Determine the (x, y) coordinate at the center of the cell enclosing the given text.  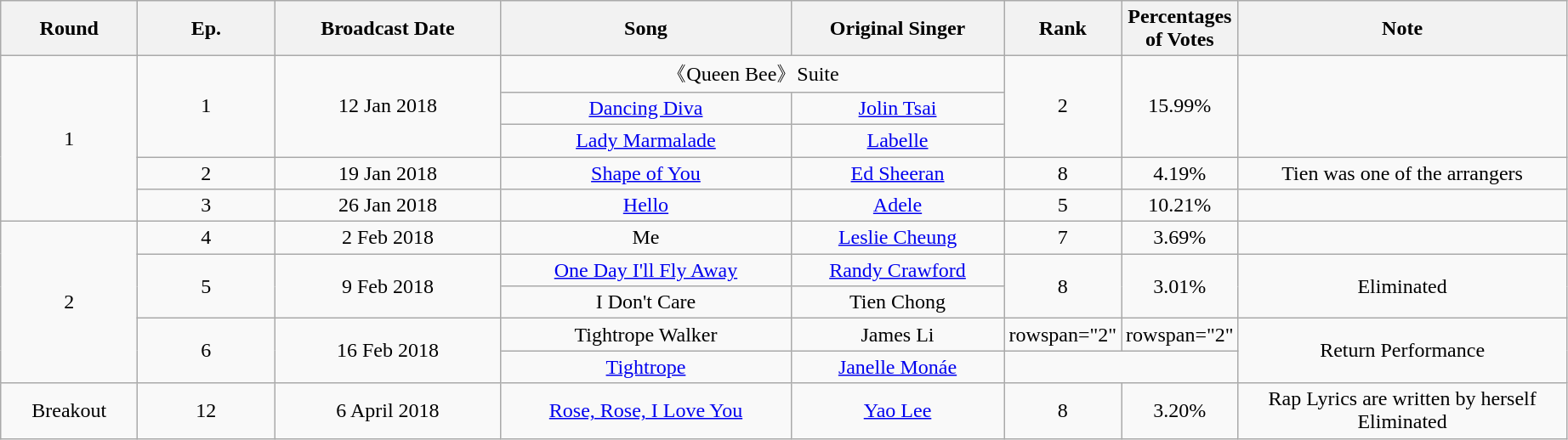
Hello (646, 206)
Tien was one of the arrangers (1402, 172)
12 (206, 411)
Ep. (206, 29)
Return Performance (1402, 351)
Shape of You (646, 172)
3 (206, 206)
I Don't Care (646, 302)
15.99% (1180, 107)
16 Feb 2018 (388, 351)
6 (206, 351)
7 (1063, 238)
Rap Lyrics are written by herselfEliminated (1402, 411)
Broadcast Date (388, 29)
3.69% (1180, 238)
Eliminated (1402, 286)
Ed Sheeran (898, 172)
Dancing Diva (646, 108)
9 Feb 2018 (388, 286)
12 Jan 2018 (388, 107)
4.19% (1180, 172)
Rank (1063, 29)
26 Jan 2018 (388, 206)
Tien Chong (898, 302)
19 Jan 2018 (388, 172)
Tightrope Walker (646, 335)
Janelle Monáe (898, 367)
Adele (898, 206)
Original Singer (898, 29)
10.21% (1180, 206)
Labelle (898, 140)
Leslie Cheung (898, 238)
James Li (898, 335)
Yao Lee (898, 411)
《Queen Bee》Suite (753, 75)
Song (646, 29)
Note (1402, 29)
Me (646, 238)
2 Feb 2018 (388, 238)
One Day I'll Fly Away (646, 270)
4 (206, 238)
3.01% (1180, 286)
3.20% (1180, 411)
Jolin Tsai (898, 108)
Percentages of Votes (1180, 29)
Rose, Rose, I Love You (646, 411)
Round (70, 29)
6 April 2018 (388, 411)
Lady Marmalade (646, 140)
Tightrope (646, 367)
Breakout (70, 411)
Randy Crawford (898, 270)
